Pinpoint the cell where the given text exists, returning its [X, Y] midpoint coordinate. 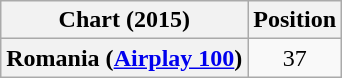
Chart (2015) [124, 20]
Romania (Airplay 100) [124, 58]
Position [295, 20]
37 [295, 58]
